Search for the cell housing the specified text and yield its (x, y) center coordinate. 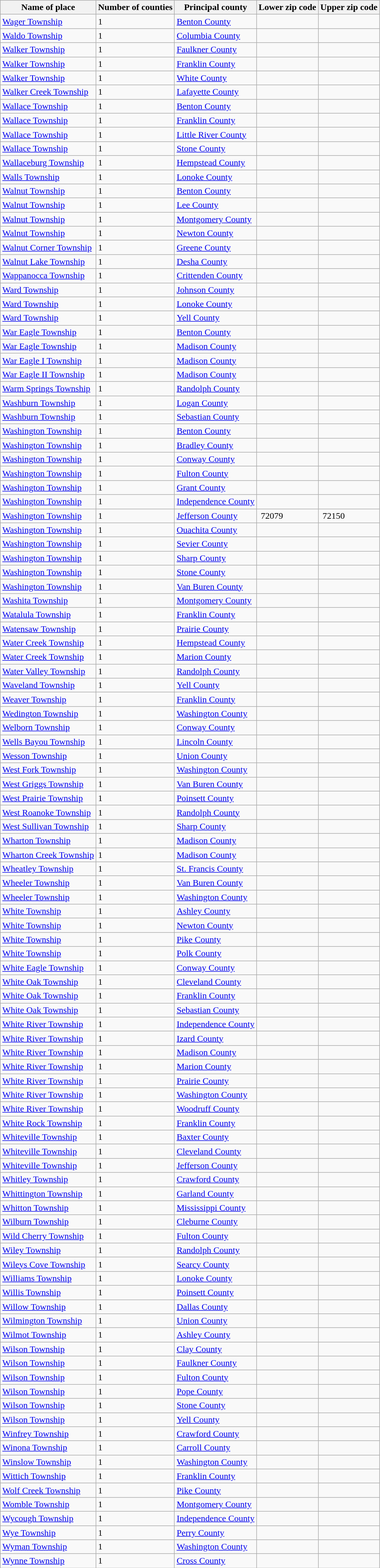
Wittich Township (48, 1476)
Water Valley Township (48, 671)
Wharton Township (48, 840)
War Eagle II Township (48, 374)
Lafayette County (216, 92)
Wallaceburg Township (48, 163)
Lee County (216, 205)
Perry County (216, 1533)
Wager Township (48, 22)
White County (216, 78)
West Sullivan Township (48, 826)
Waveland Township (48, 685)
72079 (288, 516)
Willow Township (48, 1306)
Sevier County (216, 544)
Whittington Township (48, 1194)
Logan County (216, 403)
Wesson Township (48, 756)
West Griggs Township (48, 784)
Watalula Township (48, 614)
Walker Creek Township (48, 92)
Washita Township (48, 600)
Lincoln County (216, 742)
Number of counties (135, 7)
Wyman Township (48, 1547)
Wileys Cove Township (48, 1264)
Wild Cherry Township (48, 1236)
Ouachita County (216, 530)
Upper zip code (349, 7)
72150 (349, 516)
Willis Township (48, 1292)
Searcy County (216, 1264)
Izard County (216, 1038)
West Roanoke Township (48, 812)
Clay County (216, 1349)
Whitton Township (48, 1208)
St. Francis County (216, 869)
Wolf Creek Township (48, 1490)
Woodruff County (216, 1109)
Winona Township (48, 1448)
Dallas County (216, 1306)
Winslow Township (48, 1462)
White Eagle Township (48, 968)
Wells Bayou Township (48, 742)
Johnson County (216, 290)
Wilmot Township (48, 1335)
Walnut Corner Township (48, 247)
Little River County (216, 134)
Wilmington Township (48, 1321)
Warm Springs Township (48, 388)
Carroll County (216, 1448)
West Prairie Township (48, 798)
Cleburne County (216, 1222)
Cross County (216, 1561)
Lower zip code (288, 7)
Pope County (216, 1391)
Wynne Township (48, 1561)
Bradley County (216, 445)
Wheatley Township (48, 869)
Weaver Township (48, 699)
White Rock Township (48, 1123)
Womble Township (48, 1504)
Waldo Township (48, 36)
Grant County (216, 488)
Desha County (216, 262)
Columbia County (216, 36)
West Fork Township (48, 770)
Whitley Township (48, 1180)
Walls Township (48, 177)
Wappanocca Township (48, 276)
War Eagle I Township (48, 360)
Greene County (216, 247)
Garland County (216, 1194)
Wye Township (48, 1533)
Welborn Township (48, 728)
Watensaw Township (48, 629)
Mississippi County (216, 1208)
Wedington Township (48, 714)
Name of place (48, 7)
Polk County (216, 954)
Williams Township (48, 1278)
Wilburn Township (48, 1222)
Crittenden County (216, 276)
Principal county (216, 7)
Wharton Creek Township (48, 854)
Walnut Lake Township (48, 262)
Baxter County (216, 1137)
Wycough Township (48, 1518)
Winfrey Township (48, 1434)
Wiley Township (48, 1250)
